Find where the given text appears and provide that cell's center as [X, Y] coordinate. 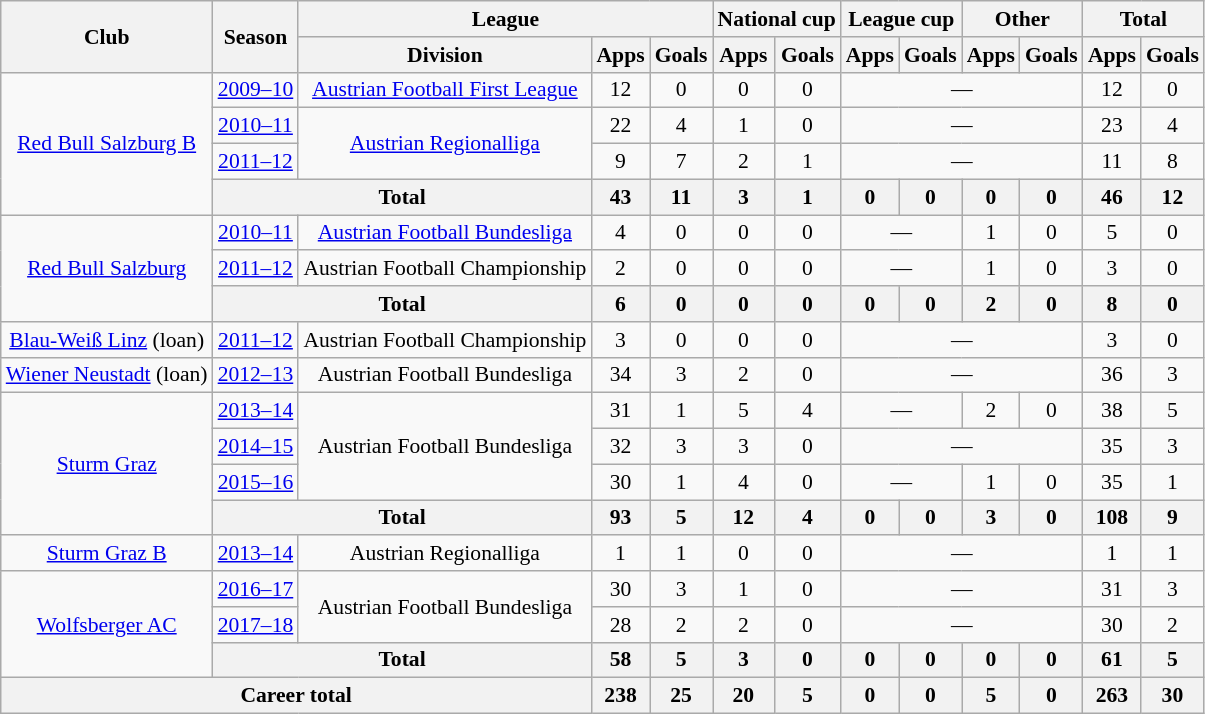
Club [107, 36]
Red Bull Salzburg B [107, 143]
25 [682, 696]
23 [1112, 126]
Division [444, 55]
Red Bull Salzburg [107, 268]
League [505, 19]
National cup [776, 19]
2016–17 [256, 589]
238 [620, 696]
263 [1112, 696]
Career total [296, 696]
6 [620, 304]
38 [1112, 411]
34 [620, 375]
93 [620, 518]
7 [682, 162]
Sturm Graz B [107, 554]
Wolfsberger AC [107, 624]
22 [620, 126]
46 [1112, 197]
Other [1022, 19]
20 [743, 696]
Wiener Neustadt (loan) [107, 375]
Sturm Graz [107, 464]
2012–13 [256, 375]
36 [1112, 375]
2015–16 [256, 482]
Blau-Weiß Linz (loan) [107, 340]
Season [256, 36]
108 [1112, 518]
2014–15 [256, 447]
61 [1112, 660]
Austrian Football First League [444, 90]
League cup [902, 19]
32 [620, 447]
28 [620, 625]
2009–10 [256, 90]
58 [620, 660]
2017–18 [256, 625]
43 [620, 197]
